Return the [X, Y] coordinate for the center point of the cell that contains the specified text.  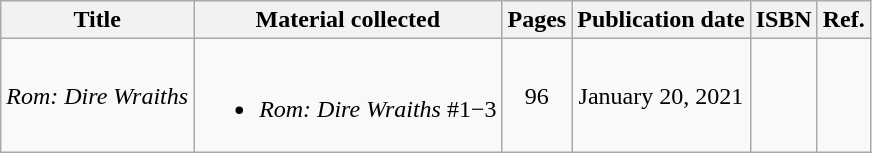
Material collected [348, 20]
ISBN [784, 20]
Title [98, 20]
Rom: Dire Wraiths #1−3 [348, 96]
Publication date [661, 20]
January 20, 2021 [661, 96]
Rom: Dire Wraiths [98, 96]
Pages [537, 20]
96 [537, 96]
Ref. [844, 20]
